Scan for the cell matching the given text and deliver its (x, y) coordinate at center. 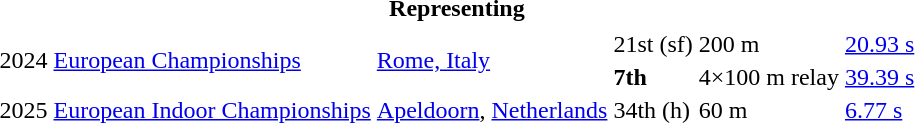
200 m (768, 44)
39.39 s (879, 77)
European Championships (212, 60)
7th (653, 77)
21st (sf) (653, 44)
Rome, Italy (492, 60)
20.93 s (879, 44)
4×100 m relay (768, 77)
